Find where the given text appears and provide that cell's center as (x, y) coordinate. 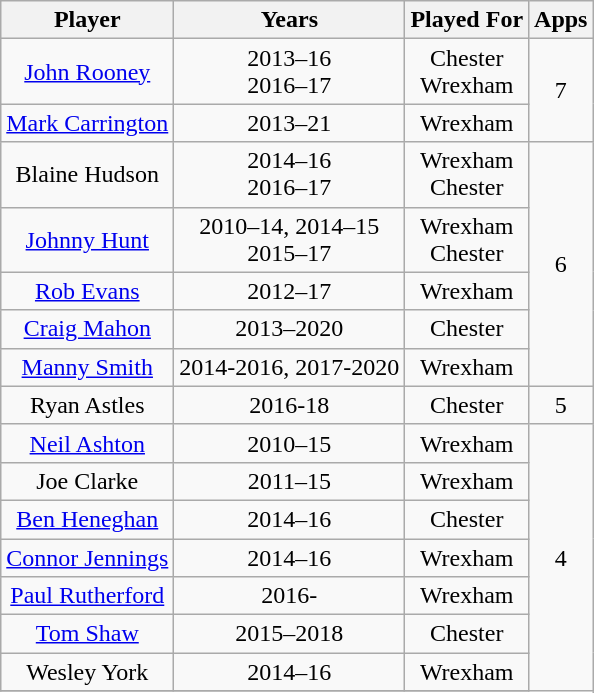
2011–15 (290, 481)
2016-18 (290, 405)
Tom Shaw (88, 634)
2014–162016–17 (290, 174)
Joe Clarke (88, 481)
2015–2018 (290, 634)
Craig Mahon (88, 329)
2016- (290, 596)
2012–17 (290, 291)
Neil Ashton (88, 443)
Ryan Astles (88, 405)
Apps (561, 20)
Played For (467, 20)
Player (88, 20)
Manny Smith (88, 367)
Johnny Hunt (88, 240)
Wesley York (88, 672)
Blaine Hudson (88, 174)
Connor Jennings (88, 557)
2010–14, 2014–152015–17 (290, 240)
Paul Rutherford (88, 596)
Ben Heneghan (88, 519)
2013–21 (290, 123)
Chester Wrexham (467, 72)
2010–15 (290, 443)
4 (561, 557)
7 (561, 90)
2013–2020 (290, 329)
Years (290, 20)
6 (561, 264)
2014-2016, 2017-2020 (290, 367)
John Rooney (88, 72)
Rob Evans (88, 291)
2013–162016–17 (290, 72)
5 (561, 405)
Mark Carrington (88, 123)
